Return the [x, y] coordinate for the center point of the cell that contains the specified text.  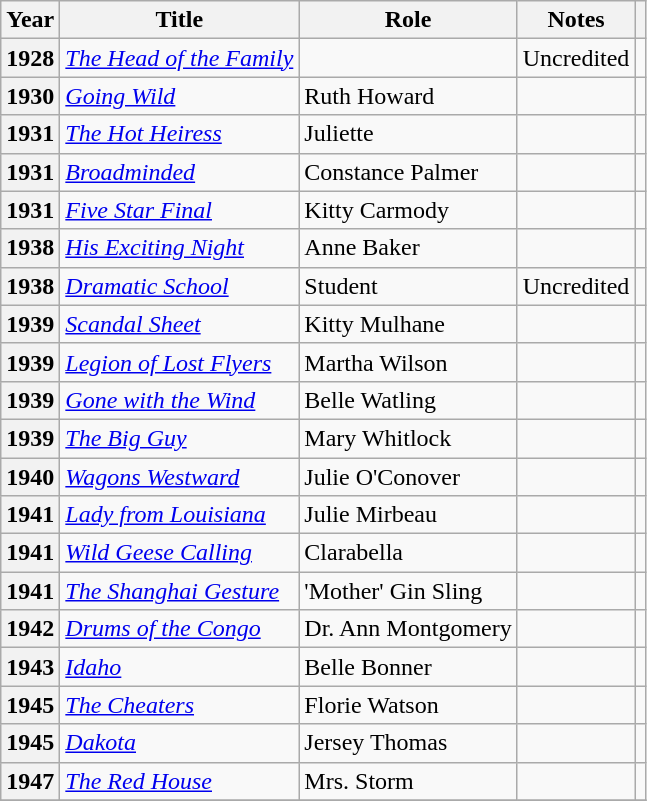
Wild Geese Calling [180, 553]
Lady from Louisiana [180, 515]
Kitty Mulhane [408, 324]
1940 [30, 477]
Wagons Westward [180, 477]
Mrs. Storm [408, 781]
Five Star Final [180, 210]
The Shanghai Gesture [180, 591]
Julie O'Conover [408, 477]
Mary Whitlock [408, 438]
Belle Bonner [408, 667]
Juliette [408, 134]
Constance Palmer [408, 172]
Role [408, 20]
Anne Baker [408, 248]
1947 [30, 781]
Kitty Carmody [408, 210]
The Hot Heiress [180, 134]
Year [30, 20]
Going Wild [180, 96]
Ruth Howard [408, 96]
1930 [30, 96]
Dramatic School [180, 286]
Drums of the Congo [180, 629]
Dr. Ann Montgomery [408, 629]
The Red House [180, 781]
Florie Watson [408, 705]
Belle Watling [408, 400]
Broadminded [180, 172]
Student [408, 286]
1928 [30, 58]
The Head of the Family [180, 58]
Gone with the Wind [180, 400]
Clarabella [408, 553]
1943 [30, 667]
Idaho [180, 667]
Notes [576, 20]
The Cheaters [180, 705]
Title [180, 20]
His Exciting Night [180, 248]
Dakota [180, 743]
Legion of Lost Flyers [180, 362]
Scandal Sheet [180, 324]
Jersey Thomas [408, 743]
Martha Wilson [408, 362]
1942 [30, 629]
The Big Guy [180, 438]
Julie Mirbeau [408, 515]
'Mother' Gin Sling [408, 591]
